Locate the cell with the specified text and output its [X, Y] center coordinate. 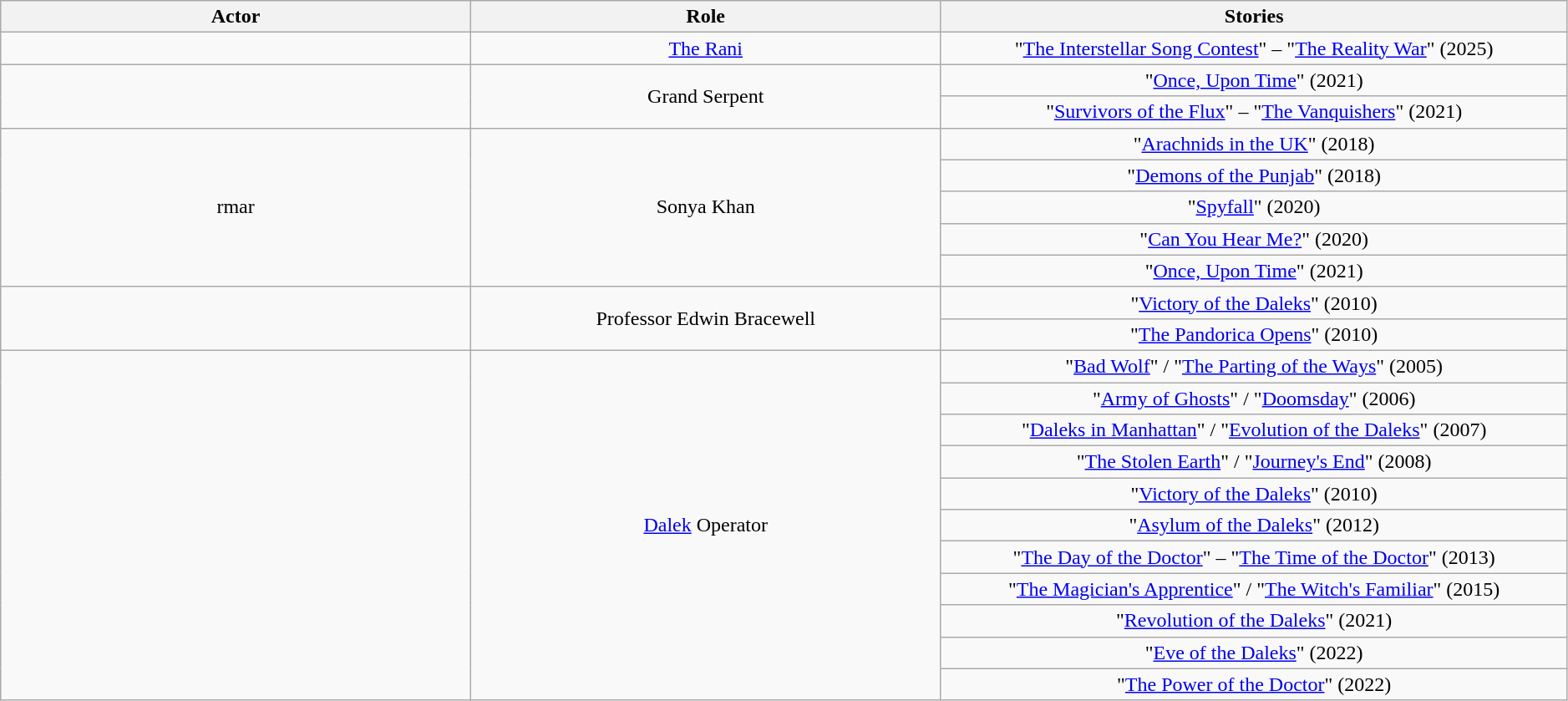
Stories [1254, 17]
"Demons of the Punjab" (2018) [1254, 175]
Sonya Khan [705, 207]
rmar [236, 207]
"The Pandorica Opens" (2010) [1254, 334]
The Rani [705, 48]
"Eve of the Daleks" (2022) [1254, 653]
"Daleks in Manhattan" / "Evolution of the Daleks" (2007) [1254, 430]
"Survivors of the Flux" – "The Vanquishers" (2021) [1254, 112]
Professor Edwin Bracewell [705, 318]
"Asylum of the Daleks" (2012) [1254, 526]
Role [705, 17]
"Can You Hear Me?" (2020) [1254, 239]
"Bad Wolf" / "The Parting of the Ways" (2005) [1254, 366]
"The Power of the Doctor" (2022) [1254, 684]
Grand Serpent [705, 96]
Actor [236, 17]
"The Stolen Earth" / "Journey's End" (2008) [1254, 462]
"Revolution of the Daleks" (2021) [1254, 621]
"Spyfall" (2020) [1254, 207]
"Arachnids in the UK" (2018) [1254, 144]
"The Magician's Apprentice" / "The Witch's Familiar" (2015) [1254, 589]
"The Interstellar Song Contest" – "The Reality War" (2025) [1254, 48]
"The Day of the Doctor" – "The Time of the Doctor" (2013) [1254, 557]
"Army of Ghosts" / "Doomsday" (2006) [1254, 399]
Dalek Operator [705, 525]
